Extract the [x, y] coordinate from the center of the cell holding the provided text.  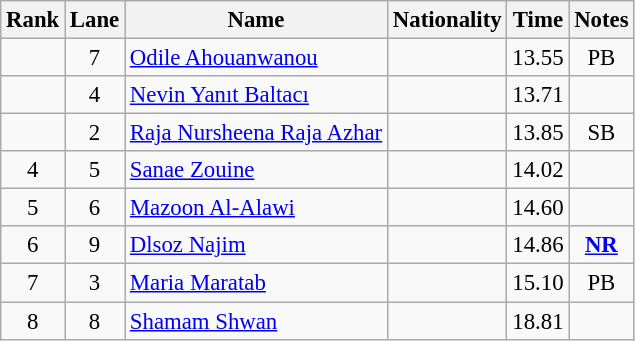
NR [602, 245]
Lane [95, 20]
14.60 [538, 208]
Mazoon Al-Alawi [256, 208]
13.85 [538, 133]
13.55 [538, 58]
Nevin Yanıt Baltacı [256, 95]
15.10 [538, 283]
Time [538, 20]
3 [95, 283]
14.86 [538, 245]
SB [602, 133]
14.02 [538, 170]
Raja Nursheena Raja Azhar [256, 133]
Notes [602, 20]
Shamam Shwan [256, 321]
Rank [33, 20]
9 [95, 245]
Maria Maratab [256, 283]
13.71 [538, 95]
Name [256, 20]
Odile Ahouanwanou [256, 58]
Nationality [448, 20]
Dlsoz Najim [256, 245]
Sanae Zouine [256, 170]
18.81 [538, 321]
2 [95, 133]
